Determine the [x, y] coordinate at the center of the cell enclosing the given text.  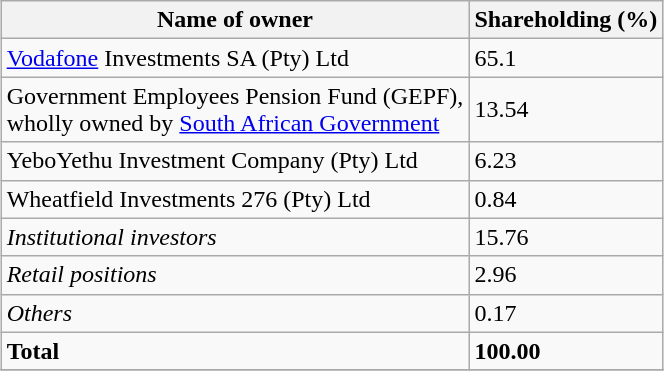
0.17 [566, 313]
2.96 [566, 275]
Others [235, 313]
Institutional investors [235, 237]
Wheatfield Investments 276 (Pty) Ltd [235, 199]
0.84 [566, 199]
Retail positions [235, 275]
15.76 [566, 237]
6.23 [566, 161]
YeboYethu Investment Company (Pty) Ltd [235, 161]
Total [235, 351]
Government Employees Pension Fund (GEPF),wholly owned by South African Government [235, 110]
Name of owner [235, 20]
Vodafone Investments SA (Pty) Ltd [235, 58]
13.54 [566, 110]
Shareholding (%) [566, 20]
65.1 [566, 58]
100.00 [566, 351]
